Return [X, Y] of the center of cell containing provided text 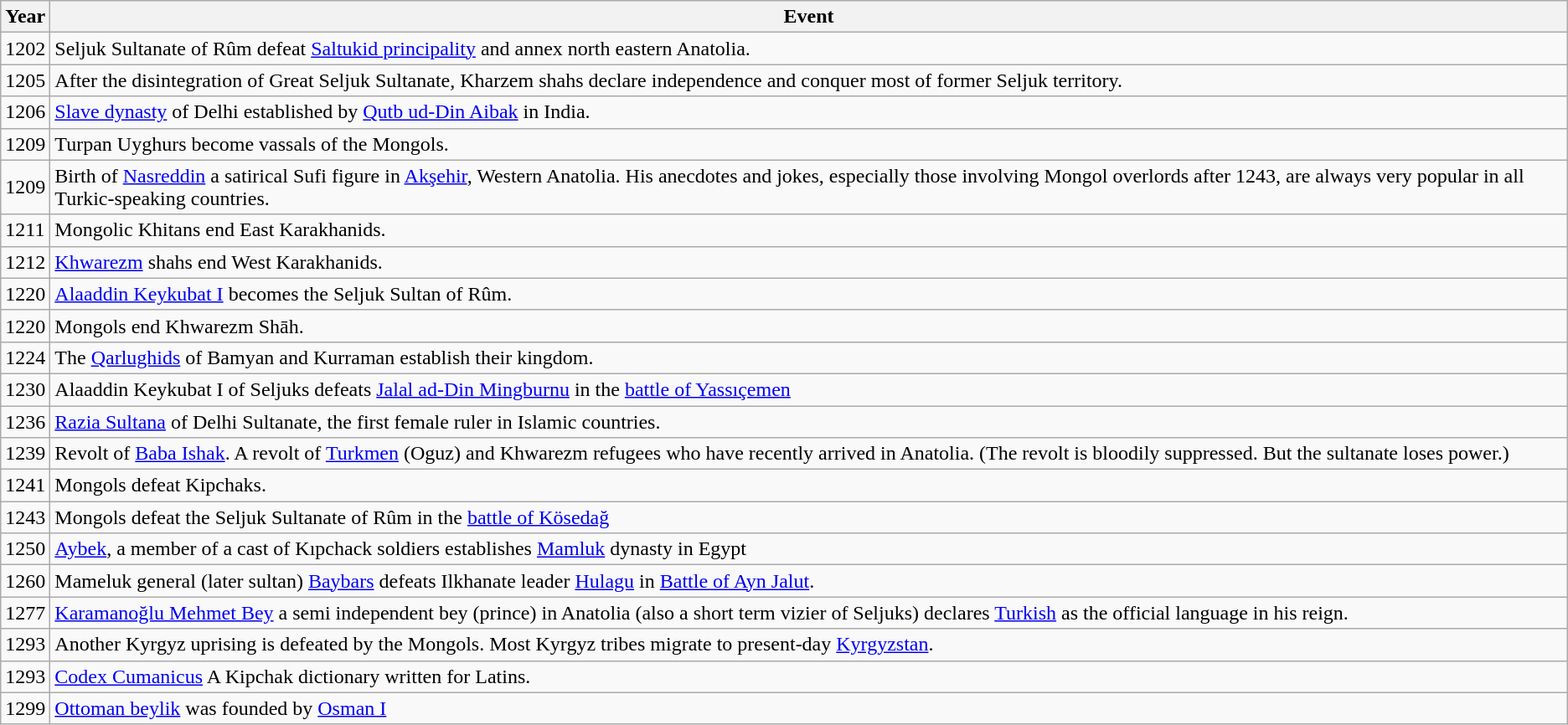
Another Kyrgyz uprising is defeated by the Mongols. Most Kyrgyz tribes migrate to present-day Kyrgyzstan. [809, 645]
Turpan Uyghurs become vassals of the Mongols. [809, 144]
1205 [25, 80]
Event [809, 17]
1206 [25, 112]
1224 [25, 357]
1211 [25, 230]
Alaaddin Keykubat I of Seljuks defeats Jalal ad-Din Mingburnu in the battle of Yassıçemen [809, 389]
Seljuk Sultanate of Rûm defeat Saltukid principality and annex north eastern Anatolia. [809, 49]
1230 [25, 389]
Slave dynasty of Delhi established by Qutb ud-Din Aibak in India. [809, 112]
1236 [25, 421]
Codex Cumanicus A Kipchak dictionary written for Latins. [809, 676]
1212 [25, 262]
Ottoman beylik was founded by Osman I [809, 708]
Year [25, 17]
Mongols defeat Kipchaks. [809, 486]
1277 [25, 613]
Mongolic Khitans end East Karakhanids. [809, 230]
1243 [25, 517]
1202 [25, 49]
1250 [25, 549]
Alaaddin Keykubat I becomes the Seljuk Sultan of Rûm. [809, 294]
Mongols end Khwarezm Shāh. [809, 326]
Khwarezm shahs end West Karakhanids. [809, 262]
Mongols defeat the Seljuk Sultanate of Rûm in the battle of Kösedağ [809, 517]
Mameluk general (later sultan) Baybars defeats Ilkhanate leader Hulagu in Battle of Ayn Jalut. [809, 581]
Razia Sultana of Delhi Sultanate, the first female ruler in Islamic countries. [809, 421]
1239 [25, 454]
After the disintegration of Great Seljuk Sultanate, Kharzem shahs declare independence and conquer most of former Seljuk territory. [809, 80]
1241 [25, 486]
1260 [25, 581]
Aybek, a member of a cast of Kıpchack soldiers establishes Mamluk dynasty in Egypt [809, 549]
1299 [25, 708]
The Qarlughids of Bamyan and Kurraman establish their kingdom. [809, 357]
